Identify which cell holds the provided text, then report its [X, Y] central coordinate. 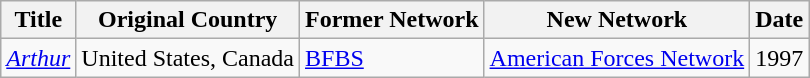
Former Network [392, 20]
BFBS [392, 58]
Original Country [188, 20]
United States, Canada [188, 58]
New Network [617, 20]
Date [780, 20]
Title [38, 20]
American Forces Network [617, 58]
Arthur [38, 58]
1997 [780, 58]
